Scan for the cell matching the given text and deliver its [x, y] coordinate at center. 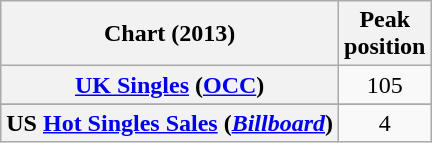
4 [385, 123]
105 [385, 85]
UK Singles (OCC) [170, 85]
Chart (2013) [170, 34]
Peakposition [385, 34]
US Hot Singles Sales (Billboard) [170, 123]
